Search for the cell housing the specified text and yield its (x, y) center coordinate. 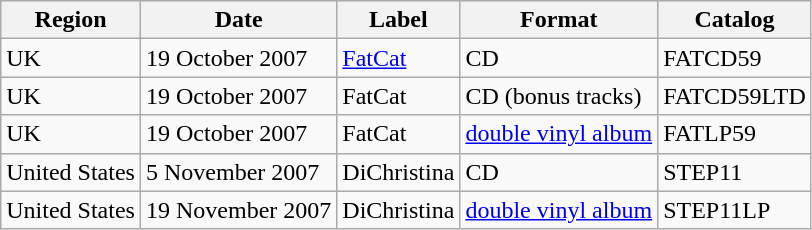
19 November 2007 (238, 210)
STEP11LP (735, 210)
Region (71, 20)
Date (238, 20)
Format (559, 20)
Catalog (735, 20)
FATLP59 (735, 134)
Label (398, 20)
FATCD59LTD (735, 96)
STEP11 (735, 172)
5 November 2007 (238, 172)
CD (bonus tracks) (559, 96)
FATCD59 (735, 58)
